Identify which cell holds the provided text, then report its (x, y) central coordinate. 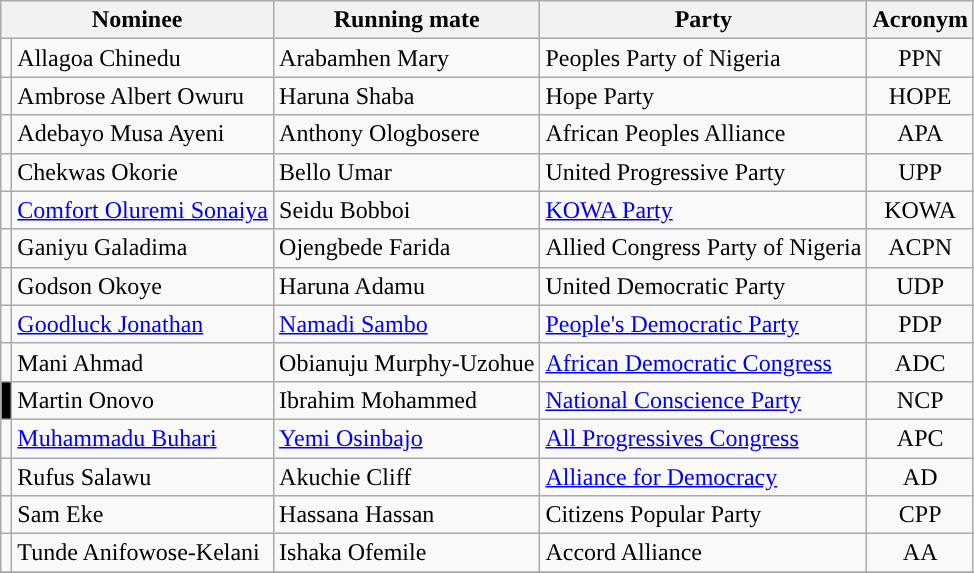
People's Democratic Party (704, 324)
Acronym (920, 20)
ACPN (920, 248)
Akuchie Cliff (407, 477)
Goodluck Jonathan (143, 324)
ADC (920, 362)
PDP (920, 324)
Nominee (138, 20)
Peoples Party of Nigeria (704, 58)
Arabamhen Mary (407, 58)
Allagoa Chinedu (143, 58)
United Democratic Party (704, 286)
HOPE (920, 96)
Sam Eke (143, 515)
Accord Alliance (704, 553)
NCP (920, 400)
African Democratic Congress (704, 362)
Chekwas Okorie (143, 172)
Yemi Osinbajo (407, 438)
Muhammadu Buhari (143, 438)
Ojengbede Farida (407, 248)
Martin Onovo (143, 400)
Hassana Hassan (407, 515)
Tunde Anifowose-Kelani (143, 553)
Hope Party (704, 96)
Allied Congress Party of Nigeria (704, 248)
Rufus Salawu (143, 477)
Anthony Ologbosere (407, 134)
National Conscience Party (704, 400)
CPP (920, 515)
PPN (920, 58)
Ganiyu Galadima (143, 248)
Bello Umar (407, 172)
AD (920, 477)
KOWA Party (704, 210)
Namadi Sambo (407, 324)
UDP (920, 286)
Obianuju Murphy-Uzohue (407, 362)
United Progressive Party (704, 172)
Citizens Popular Party (704, 515)
Running mate (407, 20)
Ishaka Ofemile (407, 553)
Ibrahim Mohammed (407, 400)
African Peoples Alliance (704, 134)
Mani Ahmad (143, 362)
Party (704, 20)
All Progressives Congress (704, 438)
KOWA (920, 210)
Haruna Adamu (407, 286)
Haruna Shaba (407, 96)
Seidu Bobboi (407, 210)
Alliance for Democracy (704, 477)
AA (920, 553)
APA (920, 134)
APC (920, 438)
Godson Okoye (143, 286)
Comfort Oluremi Sonaiya (143, 210)
Ambrose Albert Owuru (143, 96)
Adebayo Musa Ayeni (143, 134)
UPP (920, 172)
